Search for the cell housing the specified text and yield its [x, y] center coordinate. 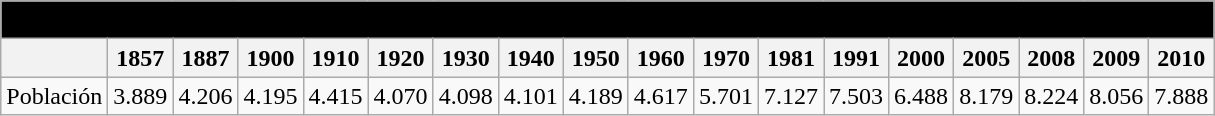
7.888 [1182, 96]
4.098 [466, 96]
7.127 [790, 96]
Población [54, 96]
1960 [660, 58]
4.195 [270, 96]
1920 [400, 58]
4.206 [206, 96]
1930 [466, 58]
2005 [986, 58]
2010 [1182, 58]
4.415 [336, 96]
1887 [206, 58]
4.617 [660, 96]
1981 [790, 58]
1900 [270, 58]
2000 [922, 58]
1910 [336, 58]
6.488 [922, 96]
8.224 [1052, 96]
2009 [1116, 58]
Demographic evolution of Callosa d'en Sarrià [608, 20]
1940 [530, 58]
2008 [1052, 58]
4.101 [530, 96]
3.889 [140, 96]
1991 [856, 58]
8.056 [1116, 96]
4.070 [400, 96]
1970 [726, 58]
4.189 [596, 96]
7.503 [856, 96]
1857 [140, 58]
8.179 [986, 96]
1950 [596, 58]
5.701 [726, 96]
